Locate the cell with the specified text and output its [X, Y] center coordinate. 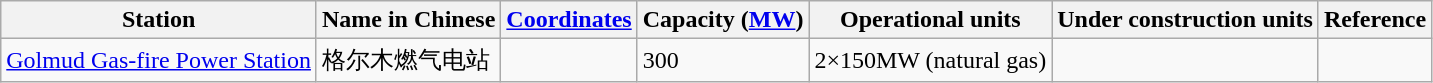
Operational units [930, 20]
Station [159, 20]
Coordinates [569, 20]
2×150MW (natural gas) [930, 60]
Capacity (MW) [723, 20]
格尔木燃气电站 [408, 60]
Name in Chinese [408, 20]
Under construction units [1186, 20]
Reference [1374, 20]
300 [723, 60]
Golmud Gas-fire Power Station [159, 60]
